Scan for the cell matching the given text and deliver its [x, y] coordinate at center. 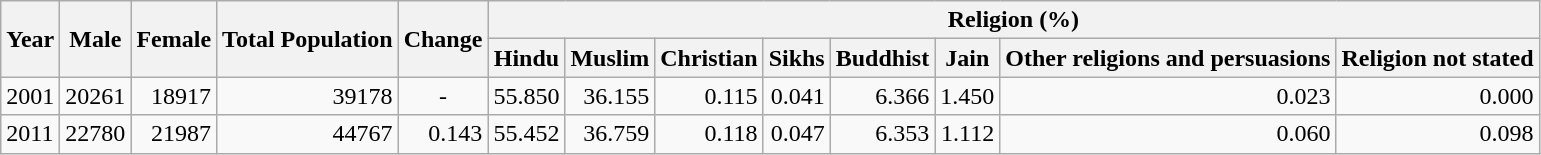
Religion not stated [1438, 58]
20261 [96, 96]
21987 [174, 134]
39178 [308, 96]
44767 [308, 134]
Muslim [610, 58]
0.041 [796, 96]
0.098 [1438, 134]
1.112 [968, 134]
Religion (%) [1014, 20]
Male [96, 39]
2011 [30, 134]
Christian [709, 58]
55.452 [526, 134]
0.023 [1168, 96]
18917 [174, 96]
Other religions and persuasions [1168, 58]
0.000 [1438, 96]
22780 [96, 134]
36.155 [610, 96]
0.118 [709, 134]
- [443, 96]
0.115 [709, 96]
0.060 [1168, 134]
Sikhs [796, 58]
36.759 [610, 134]
0.047 [796, 134]
2001 [30, 96]
1.450 [968, 96]
6.366 [882, 96]
Jain [968, 58]
Buddhist [882, 58]
Change [443, 39]
Hindu [526, 58]
55.850 [526, 96]
0.143 [443, 134]
Female [174, 39]
Total Population [308, 39]
Year [30, 39]
6.353 [882, 134]
